For the text-containing cell, return its midpoint in [X, Y] coordinate format. 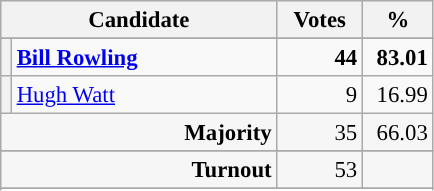
Turnout [139, 170]
83.01 [398, 58]
53 [320, 170]
Hugh Watt [144, 95]
44 [320, 58]
Votes [320, 20]
35 [320, 133]
Bill Rowling [144, 58]
Majority [139, 133]
Candidate [139, 20]
16.99 [398, 95]
66.03 [398, 133]
9 [320, 95]
% [398, 20]
